Determine the [X, Y] coordinate at the center of the cell enclosing the given text.  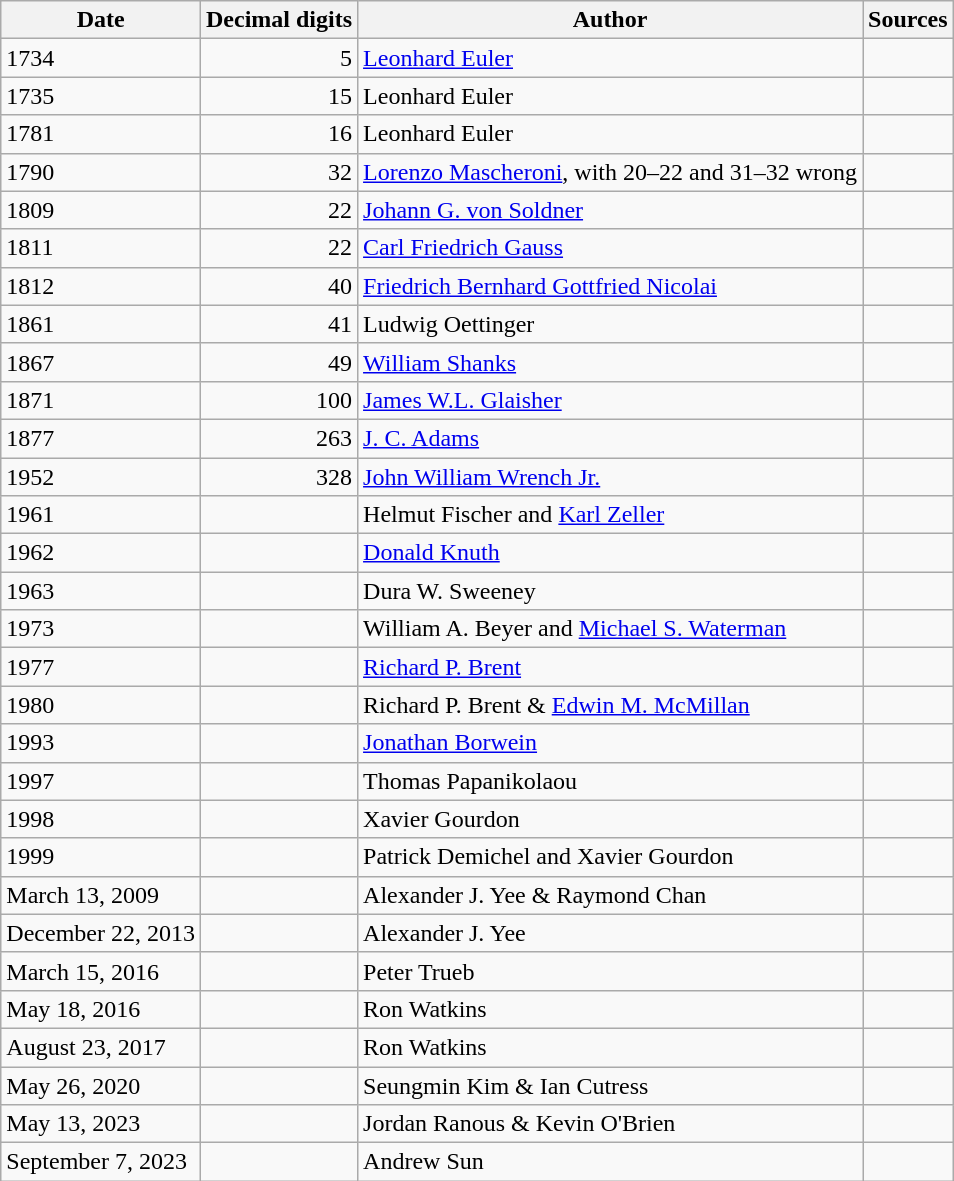
5 [278, 58]
March 15, 2016 [101, 971]
James W.L. Glaisher [610, 400]
Alexander J. Yee & Raymond Chan [610, 895]
1977 [101, 667]
John William Wrench Jr. [610, 477]
Richard P. Brent & Edwin M. McMillan [610, 705]
1952 [101, 477]
William Shanks [610, 362]
Ludwig Oettinger [610, 324]
Jordan Ranous & Kevin O'Brien [610, 1124]
49 [278, 362]
1781 [101, 134]
Carl Friedrich Gauss [610, 248]
May 13, 2023 [101, 1124]
Johann G. von Soldner [610, 210]
Decimal digits [278, 20]
Date [101, 20]
1812 [101, 286]
Richard P. Brent [610, 667]
1999 [101, 857]
August 23, 2017 [101, 1047]
May 26, 2020 [101, 1085]
40 [278, 286]
Alexander J. Yee [610, 933]
1961 [101, 515]
1993 [101, 743]
1867 [101, 362]
May 18, 2016 [101, 1009]
Friedrich Bernhard Gottfried Nicolai [610, 286]
Helmut Fischer and Karl Zeller [610, 515]
William A. Beyer and Michael S. Waterman [610, 629]
1962 [101, 553]
March 13, 2009 [101, 895]
Patrick Demichel and Xavier Gourdon [610, 857]
Thomas Papanikolaou [610, 781]
32 [278, 172]
Peter Trueb [610, 971]
Lorenzo Mascheroni, with 20–22 and 31–32 wrong [610, 172]
1973 [101, 629]
Seungmin Kim & Ian Cutress [610, 1085]
Author [610, 20]
1980 [101, 705]
1811 [101, 248]
16 [278, 134]
1861 [101, 324]
1734 [101, 58]
1877 [101, 438]
15 [278, 96]
41 [278, 324]
J. C. Adams [610, 438]
September 7, 2023 [101, 1162]
328 [278, 477]
1735 [101, 96]
100 [278, 400]
1871 [101, 400]
1809 [101, 210]
Sources [908, 20]
1963 [101, 591]
1997 [101, 781]
Jonathan Borwein [610, 743]
Dura W. Sweeney [610, 591]
December 22, 2013 [101, 933]
1998 [101, 819]
Donald Knuth [610, 553]
Andrew Sun [610, 1162]
263 [278, 438]
1790 [101, 172]
Xavier Gourdon [610, 819]
